Capture the cell that displays the provided text and extract its [X, Y] central coordinate. 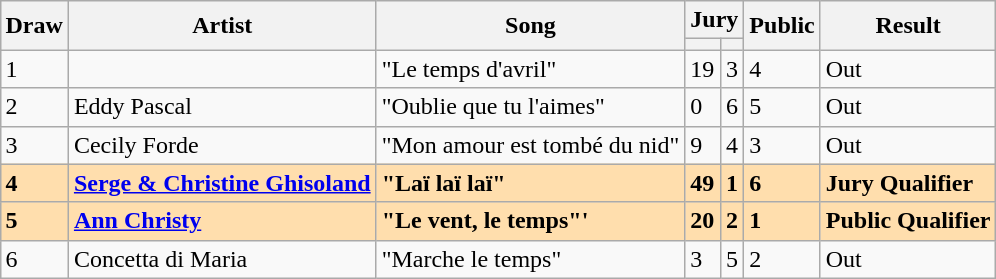
"Mon amour est tombé du nid" [530, 145]
Draw [34, 26]
Public Qualifier [908, 221]
Result [908, 26]
Public [782, 26]
"Le vent, le temps"' [530, 221]
20 [703, 221]
Ann Christy [222, 221]
0 [703, 107]
9 [703, 145]
19 [703, 69]
"Le temps d'avril" [530, 69]
Artist [222, 26]
"Oublie que tu l'aimes" [530, 107]
Concetta di Maria [222, 259]
Jury Qualifier [908, 183]
Song [530, 26]
"Marche le temps" [530, 259]
49 [703, 183]
Cecily Forde [222, 145]
Eddy Pascal [222, 107]
Serge & Christine Ghisoland [222, 183]
Jury [714, 20]
"Laï laï laï" [530, 183]
